Capture the cell that displays the provided text and extract its (x, y) central coordinate. 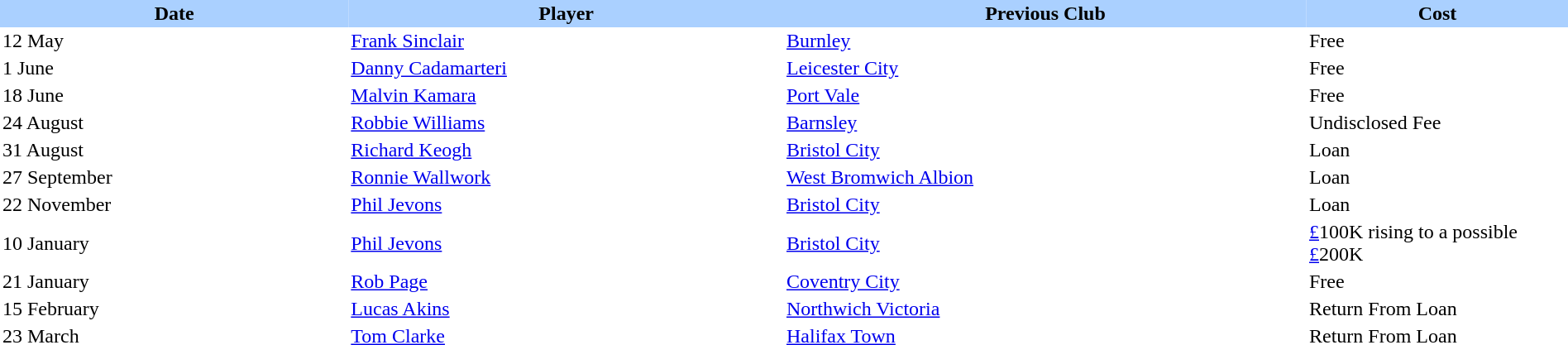
Ronnie Wallwork (566, 177)
10 January (174, 243)
1 June (174, 68)
15 February (174, 309)
31 August (174, 151)
Cost (1437, 13)
18 June (174, 96)
Richard Keogh (566, 151)
12 May (174, 41)
Malvin Kamara (566, 96)
Robbie Williams (566, 122)
Date (174, 13)
21 January (174, 281)
Burnley (1045, 41)
Frank Sinclair (566, 41)
Previous Club (1045, 13)
Lucas Akins (566, 309)
27 September (174, 177)
Leicester City (1045, 68)
22 November (174, 205)
Port Vale (1045, 96)
Undisclosed Fee (1437, 122)
Player (566, 13)
24 August (174, 122)
Danny Cadamarteri (566, 68)
Return From Loan (1437, 309)
£100K rising to a possible £200K (1437, 243)
Coventry City (1045, 281)
West Bromwich Albion (1045, 177)
Rob Page (566, 281)
Barnsley (1045, 122)
Northwich Victoria (1045, 309)
